Determine the [X, Y] coordinate at the center of the cell enclosing the given text.  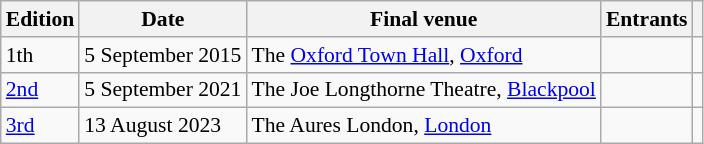
The Oxford Town Hall, Oxford [423, 55]
Entrants [647, 19]
Final venue [423, 19]
3rd [40, 126]
13 August 2023 [162, 126]
5 September 2021 [162, 90]
1th [40, 55]
The Aures London, London [423, 126]
Edition [40, 19]
5 September 2015 [162, 55]
The Joe Longthorne Theatre, Blackpool [423, 90]
2nd [40, 90]
Date [162, 19]
